Determine the [X, Y] coordinate at the center of the cell enclosing the given text.  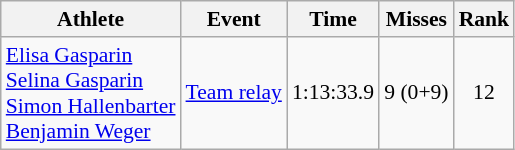
Elisa GasparinSelina GasparinSimon HallenbarterBenjamin Weger [91, 93]
Event [234, 19]
1:13:33.9 [333, 93]
Rank [484, 19]
12 [484, 93]
Time [333, 19]
Team relay [234, 93]
Athlete [91, 19]
Misses [416, 19]
9 (0+9) [416, 93]
